Provide the [x, y] coordinate of the cell's center where the given text is located.  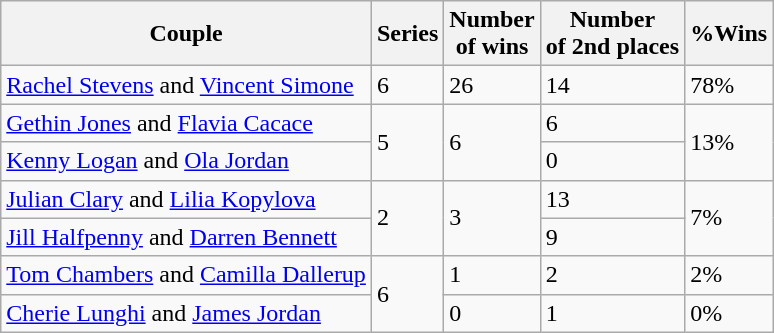
Kenny Logan and Ola Jordan [186, 161]
5 [407, 142]
7% [729, 218]
%Wins [729, 34]
Cherie Lunghi and James Jordan [186, 313]
78% [729, 85]
Gethin Jones and Flavia Cacace [186, 123]
0% [729, 313]
3 [492, 218]
14 [612, 85]
Jill Halfpenny and Darren Bennett [186, 237]
Julian Clary and Lilia Kopylova [186, 199]
Tom Chambers and Camilla Dallerup [186, 275]
Numberof wins [492, 34]
Series [407, 34]
13% [729, 142]
13 [612, 199]
Couple [186, 34]
Rachel Stevens and Vincent Simone [186, 85]
26 [492, 85]
Numberof 2nd places [612, 34]
9 [612, 237]
2% [729, 275]
